From the cell containing the given text, extract its center point as [X, Y] coordinate. 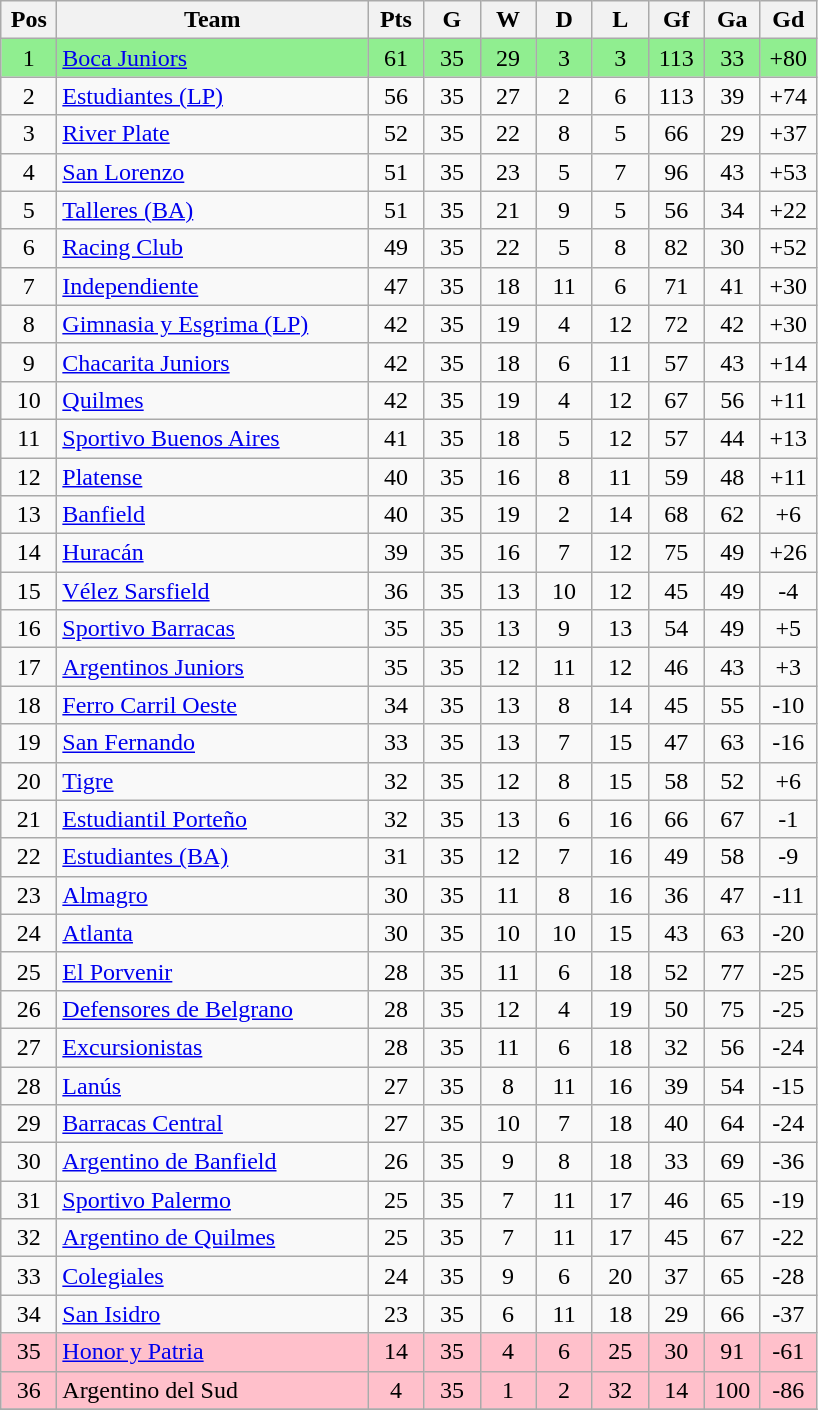
Boca Juniors [212, 58]
-1 [788, 819]
+80 [788, 58]
Estudiantes (BA) [212, 857]
69 [732, 1162]
River Plate [212, 134]
96 [676, 172]
+26 [788, 553]
-19 [788, 1200]
Platense [212, 477]
Vélez Sarsfield [212, 591]
Ga [732, 20]
-9 [788, 857]
Sportivo Barracas [212, 629]
64 [732, 1124]
-86 [788, 1390]
-22 [788, 1238]
Lanús [212, 1085]
Almagro [212, 895]
55 [732, 705]
G [452, 20]
Argentino del Sud [212, 1390]
Independiente [212, 286]
48 [732, 477]
L [620, 20]
-11 [788, 895]
Estudiantil Porteño [212, 819]
D [564, 20]
+53 [788, 172]
37 [676, 1276]
62 [732, 515]
+37 [788, 134]
Excursionistas [212, 1047]
Gd [788, 20]
91 [732, 1352]
+3 [788, 667]
Talleres (BA) [212, 210]
Pts [396, 20]
Ferro Carril Oeste [212, 705]
+74 [788, 96]
-10 [788, 705]
72 [676, 324]
+52 [788, 248]
El Porvenir [212, 971]
+14 [788, 362]
San Fernando [212, 743]
Chacarita Juniors [212, 362]
Sportivo Palermo [212, 1200]
71 [676, 286]
Argentino de Quilmes [212, 1238]
+5 [788, 629]
Huracán [212, 553]
-28 [788, 1276]
Estudiantes (LP) [212, 96]
-36 [788, 1162]
-16 [788, 743]
Team [212, 20]
San Lorenzo [212, 172]
82 [676, 248]
44 [732, 438]
Argentinos Juniors [212, 667]
100 [732, 1390]
Honor y Patria [212, 1352]
+13 [788, 438]
San Isidro [212, 1314]
Defensores de Belgrano [212, 1009]
77 [732, 971]
Argentino de Banfield [212, 1162]
59 [676, 477]
W [508, 20]
Banfield [212, 515]
Barracas Central [212, 1124]
Pos [29, 20]
-20 [788, 933]
Atlanta [212, 933]
-61 [788, 1352]
50 [676, 1009]
Gimnasia y Esgrima (LP) [212, 324]
-15 [788, 1085]
Colegiales [212, 1276]
Sportivo Buenos Aires [212, 438]
-37 [788, 1314]
Tigre [212, 781]
Quilmes [212, 400]
Gf [676, 20]
68 [676, 515]
Racing Club [212, 248]
-4 [788, 591]
+22 [788, 210]
61 [396, 58]
